Capture the cell that displays the provided text and extract its (x, y) central coordinate. 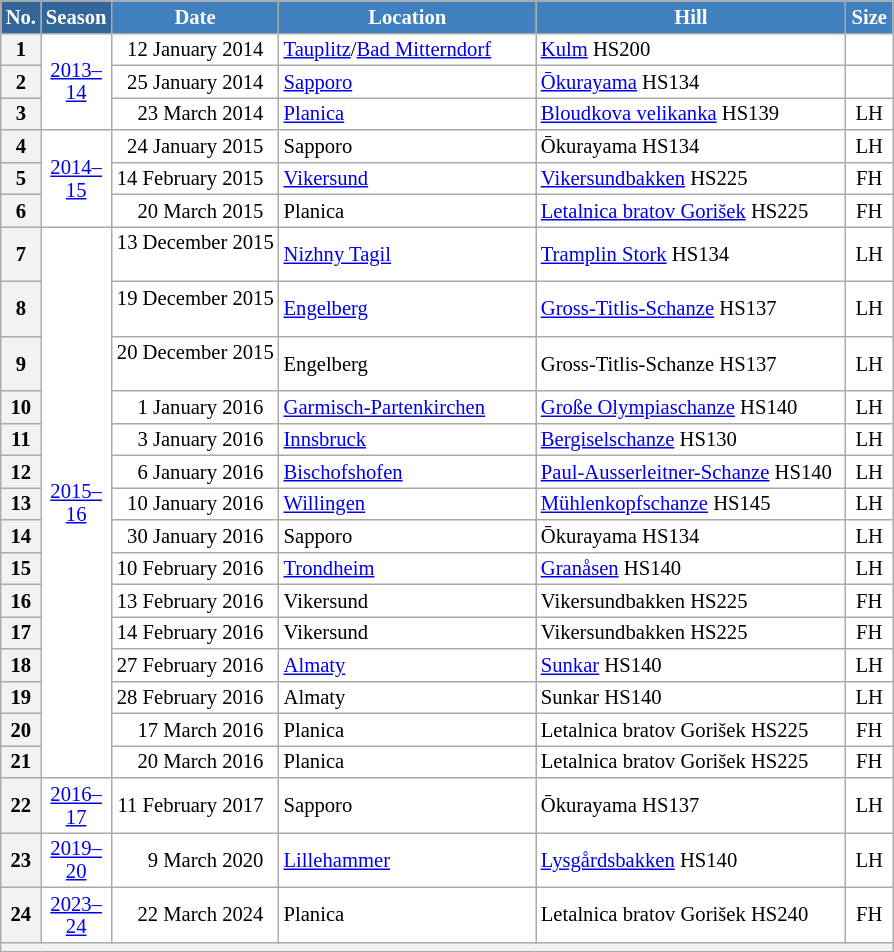
Bloudkova velikanka HS139 (691, 113)
Tramplin Stork HS134 (691, 254)
14 February 2016 (194, 632)
25 January 2014 (194, 81)
Willingen (408, 503)
1 (21, 49)
22 (21, 806)
3 January 2016 (194, 439)
19 December 2015 (194, 308)
Hill (691, 16)
2 (21, 81)
27 February 2016 (194, 664)
Innsbruck (408, 439)
2023–24 (76, 914)
Mühlenkopfschanze HS145 (691, 503)
Paul-Ausserleitner-Schanze HS140 (691, 471)
12 January 2014 (194, 49)
20 March 2016 (194, 761)
Lysgårdsbakken HS140 (691, 860)
13 December 2015 (194, 254)
13 February 2016 (194, 600)
23 March 2014 (194, 113)
9 (21, 364)
Granåsen HS140 (691, 568)
10 January 2016 (194, 503)
10 February 2016 (194, 568)
2016–17 (76, 806)
10 (21, 406)
30 January 2016 (194, 536)
6 (21, 210)
3 (21, 113)
Season (76, 16)
11 (21, 439)
28 February 2016 (194, 697)
19 (21, 697)
22 March 2024 (194, 914)
2015–16 (76, 502)
24 January 2015 (194, 146)
16 (21, 600)
Garmisch-Partenkirchen (408, 406)
Date (194, 16)
14 February 2015 (194, 178)
17 March 2016 (194, 729)
6 January 2016 (194, 471)
20 (21, 729)
Kulm HS200 (691, 49)
Size (870, 16)
18 (21, 664)
11 February 2017 (194, 806)
8 (21, 308)
Große Olympiaschanze HS140 (691, 406)
2019–20 (76, 860)
Tauplitz/Bad Mitterndorf (408, 49)
Lillehammer (408, 860)
23 (21, 860)
Bergiselschanze HS130 (691, 439)
20 December 2015 (194, 364)
Trondheim (408, 568)
20 March 2015 (194, 210)
Bischofshofen (408, 471)
No. (21, 16)
24 (21, 914)
5 (21, 178)
1 January 2016 (194, 406)
Letalnica bratov Gorišek HS240 (691, 914)
Location (408, 16)
12 (21, 471)
14 (21, 536)
7 (21, 254)
2013–14 (76, 82)
Ōkurayama HS137 (691, 806)
9 March 2020 (194, 860)
13 (21, 503)
17 (21, 632)
4 (21, 146)
21 (21, 761)
Nizhny Tagil (408, 254)
2014–15 (76, 178)
15 (21, 568)
